Scan for the cell matching the given text and deliver its (x, y) coordinate at center. 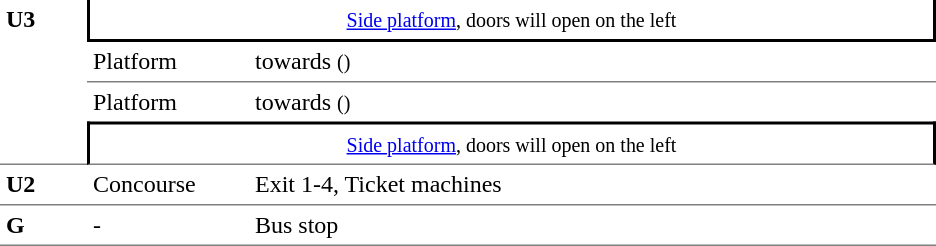
U2 (44, 185)
Concourse (168, 185)
U3 (44, 82)
G (44, 226)
Bus stop (592, 226)
- (168, 226)
Exit 1-4, Ticket machines (592, 185)
